Capture the cell that displays the provided text and extract its [x, y] central coordinate. 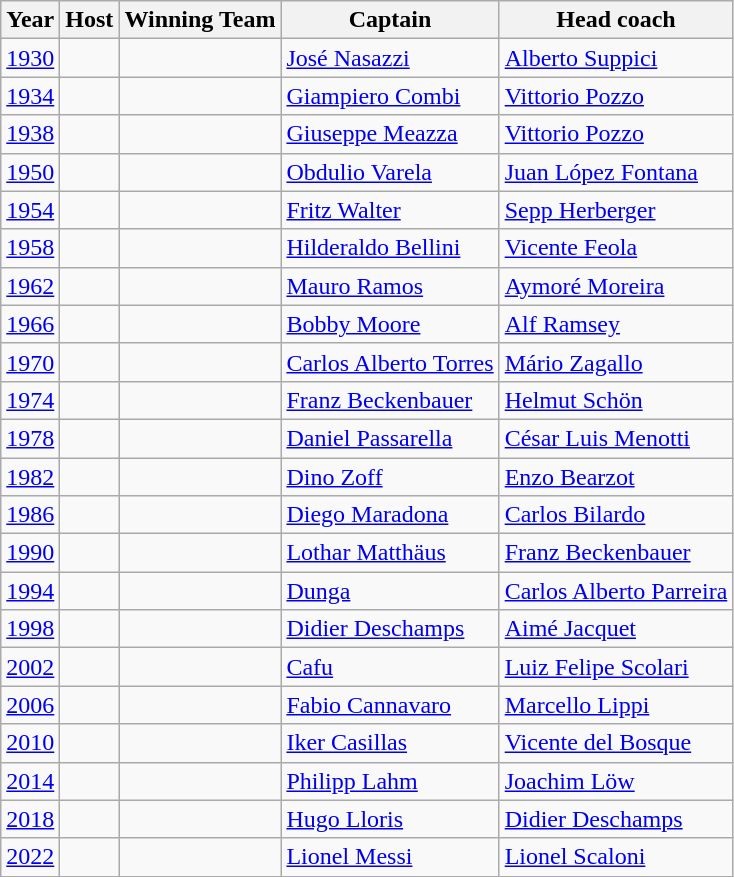
1962 [30, 286]
Lothar Matthäus [390, 553]
Year [30, 20]
Winning Team [200, 20]
2010 [30, 743]
Dunga [390, 591]
Mauro Ramos [390, 286]
Obdulio Varela [390, 172]
Aymoré Moreira [616, 286]
1938 [30, 134]
César Luis Menotti [616, 438]
Carlos Alberto Torres [390, 362]
Lionel Scaloni [616, 857]
1986 [30, 515]
Sepp Herberger [616, 210]
Lionel Messi [390, 857]
1934 [30, 96]
Host [90, 20]
Helmut Schön [616, 400]
Hilderaldo Bellini [390, 248]
1978 [30, 438]
Aimé Jacquet [616, 629]
2006 [30, 705]
1958 [30, 248]
2014 [30, 781]
Giampiero Combi [390, 96]
Philipp Lahm [390, 781]
Giuseppe Meazza [390, 134]
Joachim Löw [616, 781]
José Nasazzi [390, 58]
Fritz Walter [390, 210]
Alf Ramsey [616, 324]
1930 [30, 58]
Daniel Passarella [390, 438]
1966 [30, 324]
Vicente del Bosque [616, 743]
Marcello Lippi [616, 705]
Juan López Fontana [616, 172]
Luiz Felipe Scolari [616, 667]
Hugo Lloris [390, 819]
Fabio Cannavaro [390, 705]
Mário Zagallo [616, 362]
1998 [30, 629]
Diego Maradona [390, 515]
Alberto Suppici [616, 58]
Iker Casillas [390, 743]
Head coach [616, 20]
1990 [30, 553]
1974 [30, 400]
1950 [30, 172]
Dino Zoff [390, 477]
1994 [30, 591]
2022 [30, 857]
Carlos Alberto Parreira [616, 591]
Vicente Feola [616, 248]
1954 [30, 210]
Cafu [390, 667]
2002 [30, 667]
1970 [30, 362]
1982 [30, 477]
2018 [30, 819]
Captain [390, 20]
Carlos Bilardo [616, 515]
Enzo Bearzot [616, 477]
Bobby Moore [390, 324]
